Search for the cell housing the specified text and yield its [x, y] center coordinate. 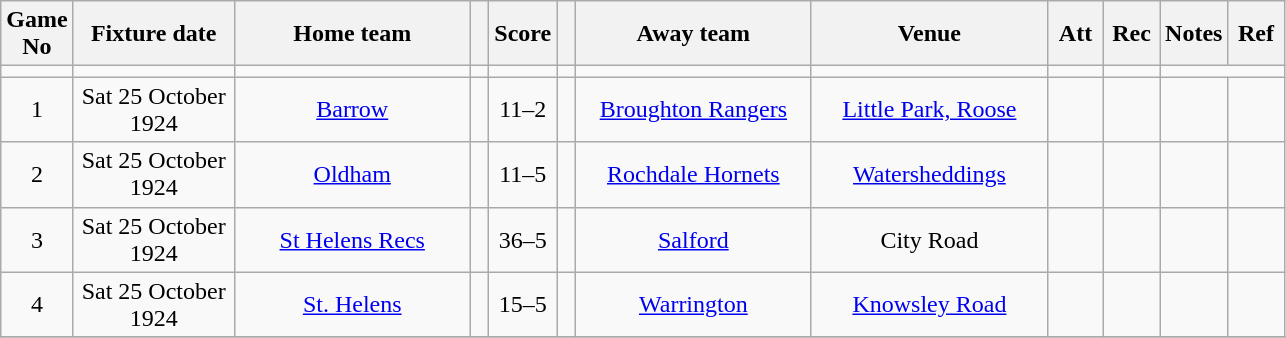
Fixture date [154, 34]
4 [37, 304]
Game No [37, 34]
2 [37, 174]
Barrow [352, 110]
St. Helens [352, 304]
Broughton Rangers [693, 110]
15–5 [523, 304]
11–5 [523, 174]
City Road [929, 240]
Home team [352, 34]
Ref [1256, 34]
Knowsley Road [929, 304]
36–5 [523, 240]
11–2 [523, 110]
St Helens Recs [352, 240]
Notes [1194, 34]
Salford [693, 240]
Little Park, Roose [929, 110]
Watersheddings [929, 174]
Venue [929, 34]
Oldham [352, 174]
1 [37, 110]
Warrington [693, 304]
3 [37, 240]
Score [523, 34]
Away team [693, 34]
Rochdale Hornets [693, 174]
Rec [1132, 34]
Att [1075, 34]
